Return [X, Y] of the center of cell containing provided text 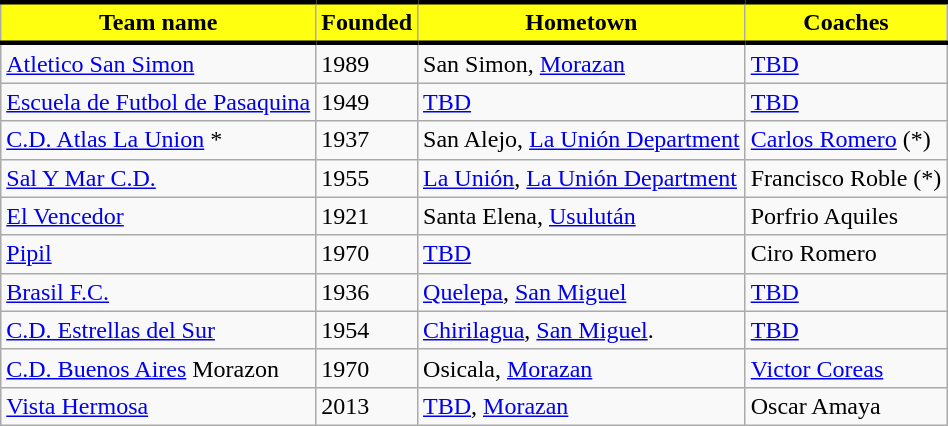
Atletico San Simon [158, 63]
Coaches [846, 22]
1989 [367, 63]
C.D. Atlas La Union * [158, 140]
C.D. Estrellas del Sur [158, 330]
Hometown [582, 22]
Sal Y Mar C.D. [158, 178]
La Unión, La Unión Department [582, 178]
San Alejo, La Unión Department [582, 140]
1954 [367, 330]
Osicala, Morazan [582, 368]
Founded [367, 22]
Pipil [158, 254]
1955 [367, 178]
Santa Elena, Usulután [582, 216]
Brasil F.C. [158, 292]
Chirilagua, San Miguel. [582, 330]
1949 [367, 102]
Escuela de Futbol de Pasaquina [158, 102]
1936 [367, 292]
2013 [367, 406]
Oscar Amaya [846, 406]
El Vencedor [158, 216]
Porfrio Aquiles [846, 216]
1921 [367, 216]
Carlos Romero (*) [846, 140]
1937 [367, 140]
Ciro Romero [846, 254]
TBD, Morazan [582, 406]
Francisco Roble (*) [846, 178]
Vista Hermosa [158, 406]
Team name [158, 22]
Quelepa, San Miguel [582, 292]
Victor Coreas [846, 368]
San Simon, Morazan [582, 63]
C.D. Buenos Aires Morazon [158, 368]
